Determine the (X, Y) coordinate at the center of the cell enclosing the given text.  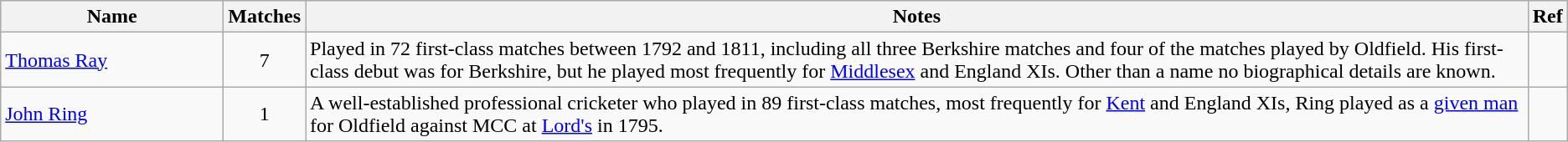
Matches (265, 17)
Notes (917, 17)
7 (265, 60)
John Ring (112, 114)
Name (112, 17)
Ref (1548, 17)
Thomas Ray (112, 60)
1 (265, 114)
